For the text-containing cell, return its midpoint in [x, y] coordinate format. 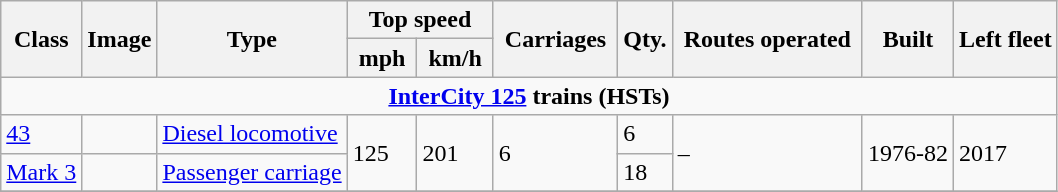
Image [120, 39]
201 [455, 153]
Built [908, 39]
2017 [1006, 153]
125 [382, 153]
Qty. [645, 39]
1976-82 [908, 153]
– [767, 153]
Diesel locomotive [252, 134]
Left fleet [1006, 39]
mph [382, 58]
Passenger carriage [252, 172]
InterCity 125 trains (HSTs) [529, 96]
43 [42, 134]
18 [645, 172]
Routes operated [767, 39]
Carriages [555, 39]
km/h [455, 58]
Class [42, 39]
Mark 3 [42, 172]
Top speed [420, 20]
Type [252, 39]
